From the cell containing the given text, extract its center point as (x, y) coordinate. 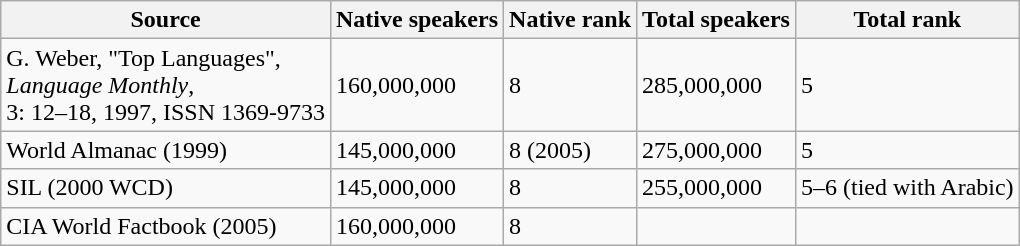
8 (2005) (570, 150)
Native speakers (416, 20)
5–6 (tied with Arabic) (907, 188)
275,000,000 (716, 150)
Total rank (907, 20)
CIA World Factbook (2005) (166, 226)
285,000,000 (716, 85)
SIL (2000 WCD) (166, 188)
255,000,000 (716, 188)
World Almanac (1999) (166, 150)
Source (166, 20)
Native rank (570, 20)
Total speakers (716, 20)
G. Weber, "Top Languages",Language Monthly,3: 12–18, 1997, ISSN 1369-9733 (166, 85)
